Identify which cell holds the provided text, then report its (x, y) central coordinate. 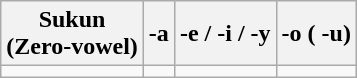
Sukun(Zero-vowel) (72, 34)
-e / -i / -y (225, 34)
-a (158, 34)
-o ( -u) (316, 34)
